Detect which cell encompasses the target text, then output its (x, y) center coordinate. 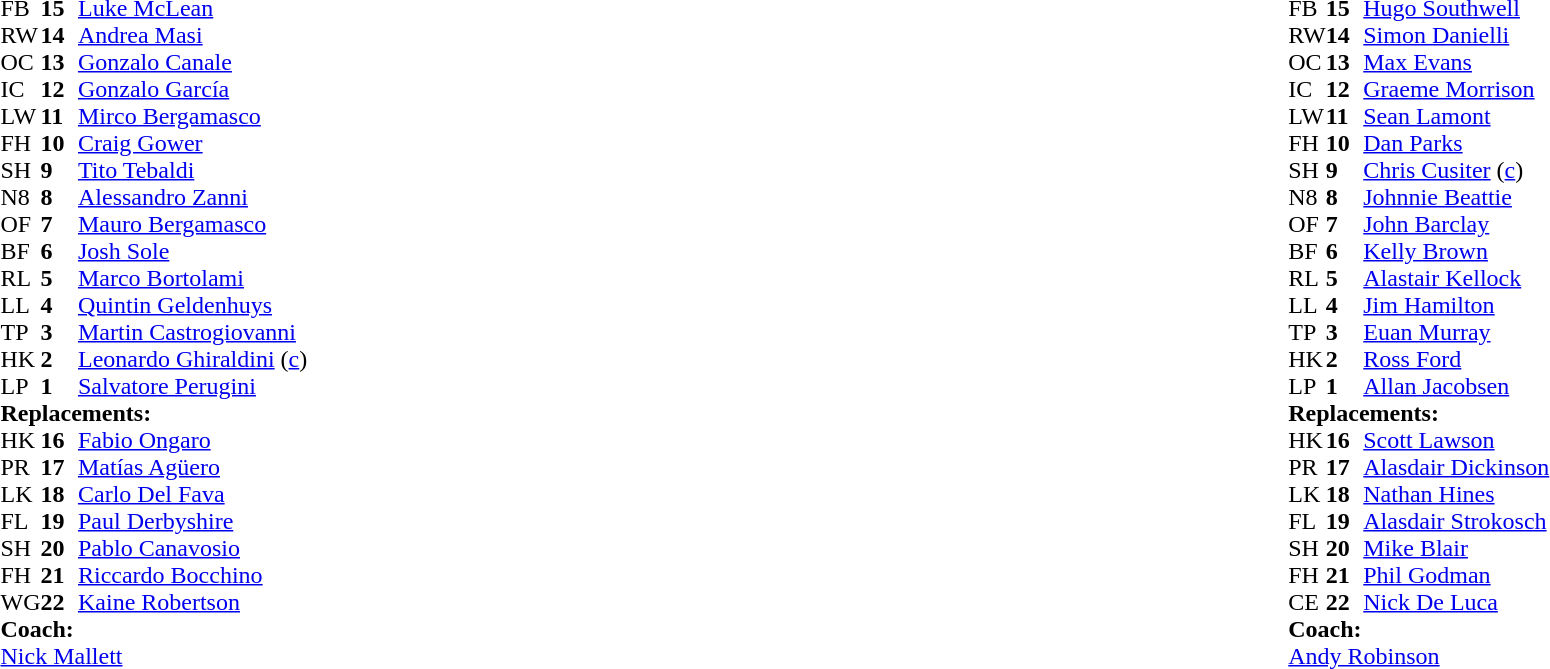
Johnnie Beattie (1456, 198)
Dan Parks (1456, 144)
Allan Jacobsen (1456, 386)
Martin Castrogiovanni (192, 332)
Alessandro Zanni (192, 198)
Pablo Canavosio (192, 548)
Alastair Kellock (1456, 278)
Simon Danielli (1456, 36)
Max Evans (1456, 62)
Tito Tebaldi (192, 170)
WG (20, 602)
Mike Blair (1456, 548)
Graeme Morrison (1456, 90)
Carlo Del Fava (192, 494)
Riccardo Bocchino (192, 576)
Alasdair Strokosch (1456, 522)
Andrea Masi (192, 36)
Phil Godman (1456, 576)
Leonardo Ghiraldini (c) (192, 360)
Marco Bortolami (192, 278)
Andy Robinson (1418, 656)
Gonzalo Canale (192, 62)
Euan Murray (1456, 332)
Paul Derbyshire (192, 522)
Gonzalo García (192, 90)
Nick Mallett (154, 656)
Matías Agüero (192, 468)
Fabio Ongaro (192, 440)
Mauro Bergamasco (192, 224)
Salvatore Perugini (192, 386)
CE (1307, 602)
John Barclay (1456, 224)
Kelly Brown (1456, 252)
Sean Lamont (1456, 116)
Alasdair Dickinson (1456, 468)
Nick De Luca (1456, 602)
Mirco Bergamasco (192, 116)
Kaine Robertson (192, 602)
Ross Ford (1456, 360)
Craig Gower (192, 144)
Chris Cusiter (c) (1456, 170)
Josh Sole (192, 252)
Quintin Geldenhuys (192, 306)
Nathan Hines (1456, 494)
Jim Hamilton (1456, 306)
Scott Lawson (1456, 440)
